Capture the cell that displays the provided text and extract its (x, y) central coordinate. 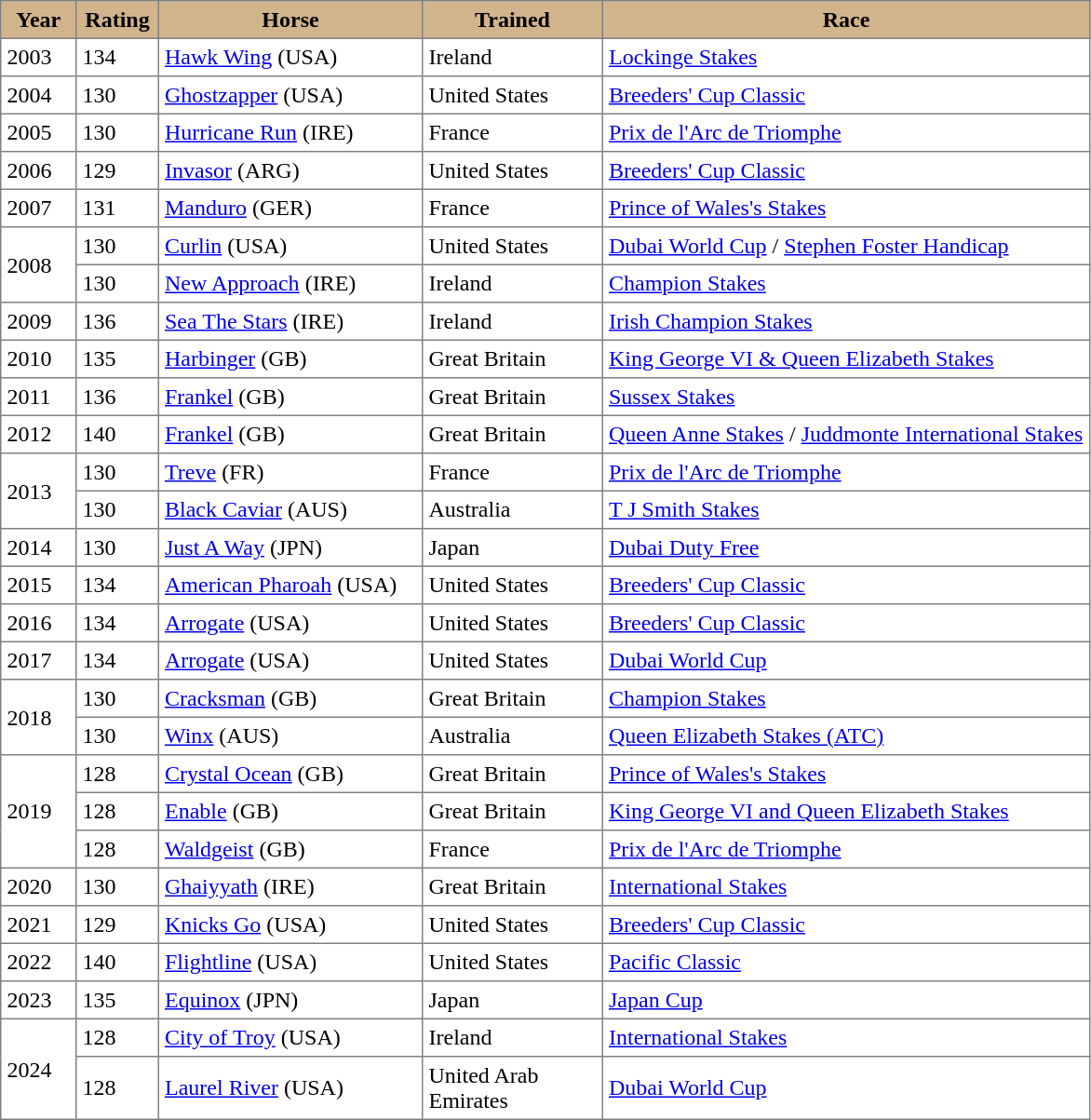
Rating (117, 20)
Sussex Stakes (846, 397)
Just A Way (JPN) (290, 547)
American Pharoah (USA) (290, 585)
131 (117, 208)
Flightline (USA) (290, 962)
Horse (290, 20)
Laurel River (USA) (290, 1088)
Harbinger (GB) (290, 358)
Manduro (GER) (290, 208)
Queen Anne Stakes / Juddmonte International Stakes (846, 434)
Cracksman (GB) (290, 698)
King George VI & Queen Elizabeth Stakes (846, 358)
Dubai World Cup / Stephen Foster Handicap (846, 246)
T J Smith Stakes (846, 509)
Knicks Go (USA) (290, 924)
2018 (39, 717)
2004 (39, 95)
Ghostzapper (USA) (290, 95)
Hawk Wing (USA) (290, 57)
Winx (AUS) (290, 735)
2003 (39, 57)
2023 (39, 1000)
2017 (39, 660)
Dubai Duty Free (846, 547)
2010 (39, 358)
Crystal Ocean (GB) (290, 774)
2021 (39, 924)
Curlin (USA) (290, 246)
Sea The Stars (IRE) (290, 321)
Race (846, 20)
2020 (39, 886)
2014 (39, 547)
Invasor (ARG) (290, 170)
2015 (39, 585)
2016 (39, 623)
King George VI and Queen Elizabeth Stakes (846, 811)
2009 (39, 321)
Queen Elizabeth Stakes (ATC) (846, 735)
New Approach (IRE) (290, 283)
2007 (39, 208)
Waldgeist (GB) (290, 849)
Treve (FR) (290, 472)
2022 (39, 962)
Ghaiyyath (IRE) (290, 886)
Trained (513, 20)
2012 (39, 434)
Enable (GB) (290, 811)
United Arab Emirates (513, 1088)
Year (39, 20)
2019 (39, 812)
2005 (39, 132)
Lockinge Stakes (846, 57)
2011 (39, 397)
Equinox (JPN) (290, 1000)
Hurricane Run (IRE) (290, 132)
Pacific Classic (846, 962)
Japan Cup (846, 1000)
2013 (39, 492)
2008 (39, 264)
2006 (39, 170)
City of Troy (USA) (290, 1037)
Black Caviar (AUS) (290, 509)
Irish Champion Stakes (846, 321)
2024 (39, 1069)
